Search for the cell housing the specified text and yield its [x, y] center coordinate. 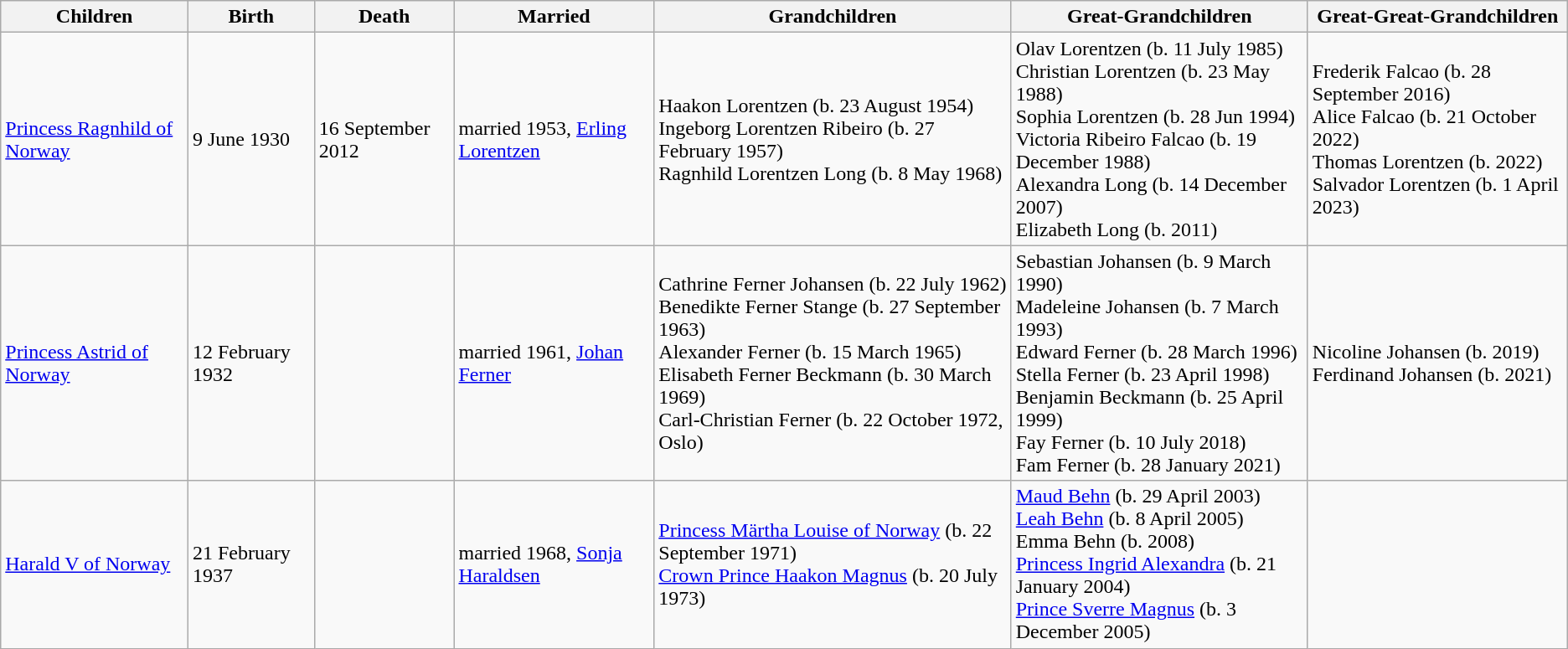
Children [95, 17]
Princess Ragnhild of Norway [95, 139]
Married [554, 17]
married 1961, Johan Ferner [554, 363]
Death [384, 17]
Great-Grandchildren [1159, 17]
21 February 1937 [251, 564]
Frederik Falcao (b. 28 September 2016)Alice Falcao (b. 21 October 2022)Thomas Lorentzen (b. 2022)Salvador Lorentzen (b. 1 April 2023) [1437, 139]
married 1968, Sonja Haraldsen [554, 564]
Princess Märtha Louise of Norway (b. 22 September 1971)Crown Prince Haakon Magnus (b. 20 July 1973) [833, 564]
Harald V of Norway [95, 564]
16 September 2012 [384, 139]
Great-Great-Grandchildren [1437, 17]
Birth [251, 17]
12 February 1932 [251, 363]
9 June 1930 [251, 139]
Nicoline Johansen (b. 2019)Ferdinand Johansen (b. 2021) [1437, 363]
Grandchildren [833, 17]
Princess Astrid of Norway [95, 363]
Haakon Lorentzen (b. 23 August 1954)Ingeborg Lorentzen Ribeiro (b. 27 February 1957)Ragnhild Lorentzen Long (b. 8 May 1968) [833, 139]
married 1953, Erling Lorentzen [554, 139]
